Return the (X, Y) coordinate for the center point of the cell that contains the specified text.  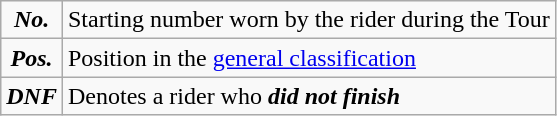
Starting number worn by the rider during the Tour (308, 20)
Denotes a rider who did not finish (308, 96)
Pos. (32, 58)
Position in the general classification (308, 58)
No. (32, 20)
DNF (32, 96)
